Find where the given text appears and provide that cell's center as (X, Y) coordinate. 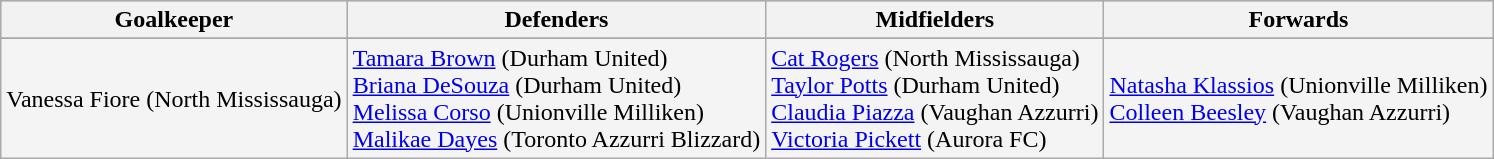
Forwards (1298, 20)
Goalkeeper (174, 20)
Midfielders (935, 20)
Tamara Brown (Durham United)Briana DeSouza (Durham United)Melissa Corso (Unionville Milliken)Malikae Dayes (Toronto Azzurri Blizzard) (556, 98)
Cat Rogers (North Mississauga)Taylor Potts (Durham United)Claudia Piazza (Vaughan Azzurri)Victoria Pickett (Aurora FC) (935, 98)
Defenders (556, 20)
Vanessa Fiore (North Mississauga) (174, 98)
Natasha Klassios (Unionville Milliken)Colleen Beesley (Vaughan Azzurri) (1298, 98)
